Return (X, Y) of the center of cell containing provided text 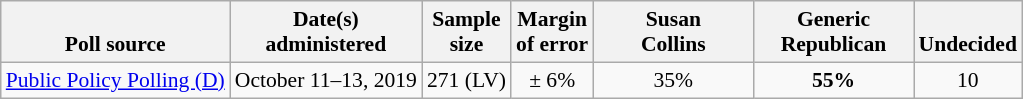
Marginof error (552, 32)
Date(s)administered (326, 32)
GenericRepublican (833, 32)
Public Policy Polling (D) (116, 80)
Samplesize (466, 32)
271 (LV) (466, 80)
35% (673, 80)
55% (833, 80)
October 11–13, 2019 (326, 80)
± 6% (552, 80)
Undecided (968, 32)
10 (968, 80)
Poll source (116, 32)
SusanCollins (673, 32)
